Scan for the cell matching the given text and deliver its [X, Y] coordinate at center. 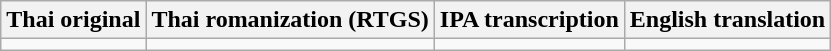
Thai romanization (RTGS) [290, 20]
IPA transcription [529, 20]
Thai original [74, 20]
English translation [727, 20]
